For the text-containing cell, return its midpoint in (x, y) coordinate format. 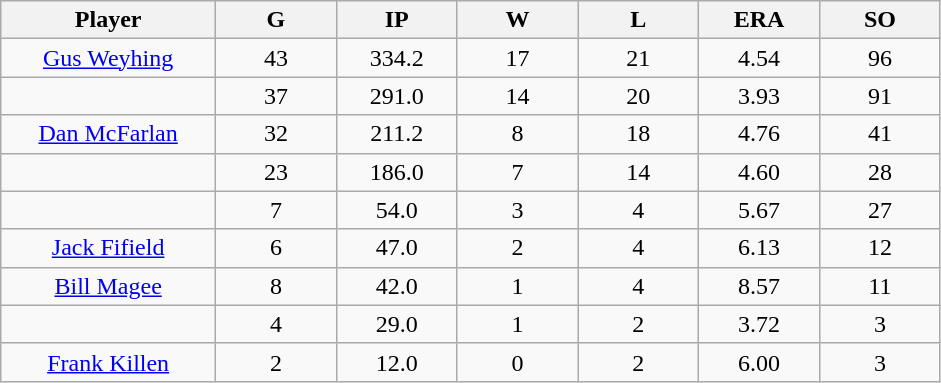
47.0 (396, 248)
96 (880, 58)
54.0 (396, 210)
43 (276, 58)
32 (276, 134)
5.67 (760, 210)
8.57 (760, 286)
3.72 (760, 324)
42.0 (396, 286)
Dan McFarlan (108, 134)
186.0 (396, 172)
18 (638, 134)
27 (880, 210)
Gus Weyhing (108, 58)
4.60 (760, 172)
ERA (760, 20)
6 (276, 248)
12.0 (396, 362)
21 (638, 58)
Jack Fifield (108, 248)
37 (276, 96)
6.13 (760, 248)
L (638, 20)
41 (880, 134)
334.2 (396, 58)
91 (880, 96)
11 (880, 286)
Player (108, 20)
SO (880, 20)
3.93 (760, 96)
0 (518, 362)
20 (638, 96)
211.2 (396, 134)
17 (518, 58)
291.0 (396, 96)
IP (396, 20)
28 (880, 172)
G (276, 20)
4.54 (760, 58)
W (518, 20)
12 (880, 248)
4.76 (760, 134)
29.0 (396, 324)
Frank Killen (108, 362)
Bill Magee (108, 286)
23 (276, 172)
6.00 (760, 362)
